Find where the given text appears and provide that cell's center as (x, y) coordinate. 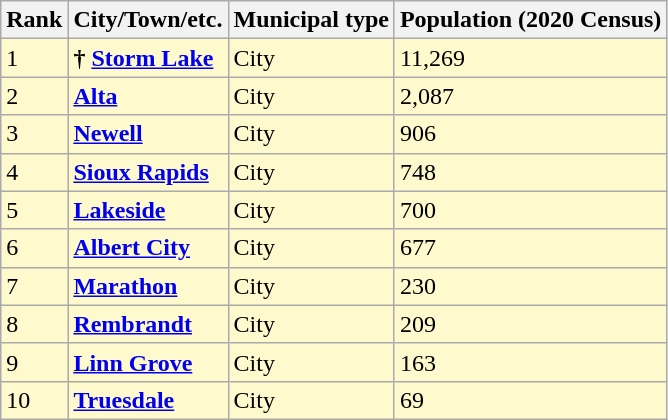
7 (34, 286)
677 (530, 248)
Municipal type (311, 20)
8 (34, 324)
11,269 (530, 58)
Newell (148, 134)
Linn Grove (148, 362)
Rembrandt (148, 324)
Population (2020 Census) (530, 20)
2,087 (530, 96)
Sioux Rapids (148, 172)
10 (34, 400)
9 (34, 362)
3 (34, 134)
Rank (34, 20)
209 (530, 324)
906 (530, 134)
5 (34, 210)
69 (530, 400)
6 (34, 248)
748 (530, 172)
City/Town/etc. (148, 20)
† Storm Lake (148, 58)
163 (530, 362)
4 (34, 172)
Lakeside (148, 210)
Marathon (148, 286)
Alta (148, 96)
700 (530, 210)
1 (34, 58)
2 (34, 96)
Albert City (148, 248)
Truesdale (148, 400)
230 (530, 286)
